Identify which cell holds the provided text, then report its [x, y] central coordinate. 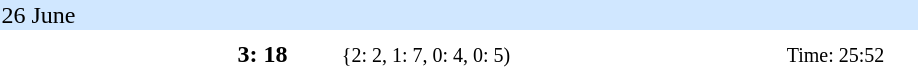
26 June [459, 15]
